Provide the (X, Y) coordinate of the cell's center where the given text is located.  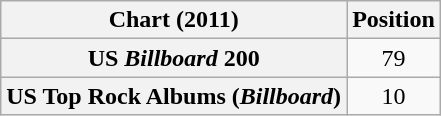
US Billboard 200 (174, 58)
79 (394, 58)
Chart (2011) (174, 20)
Position (394, 20)
10 (394, 96)
US Top Rock Albums (Billboard) (174, 96)
